Return (x, y) of the center of cell containing provided text 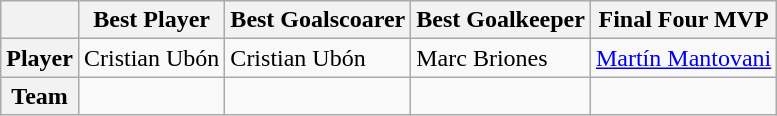
Player (40, 58)
Best Goalscoarer (318, 20)
Team (40, 96)
Best Goalkeeper (501, 20)
Marc Briones (501, 58)
Best Player (151, 20)
Final Four MVP (683, 20)
Martín Mantovani (683, 58)
